Return the (X, Y) coordinate for the center point of the cell that contains the specified text.  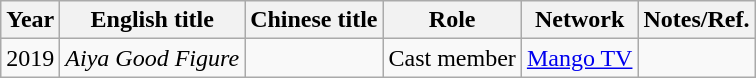
Aiya Good Figure (152, 58)
Cast member (452, 58)
Network (580, 20)
Year (30, 20)
English title (152, 20)
Role (452, 20)
Mango TV (580, 58)
Chinese title (314, 20)
2019 (30, 58)
Notes/Ref. (696, 20)
